Determine the [X, Y] coordinate at the center of the cell enclosing the given text.  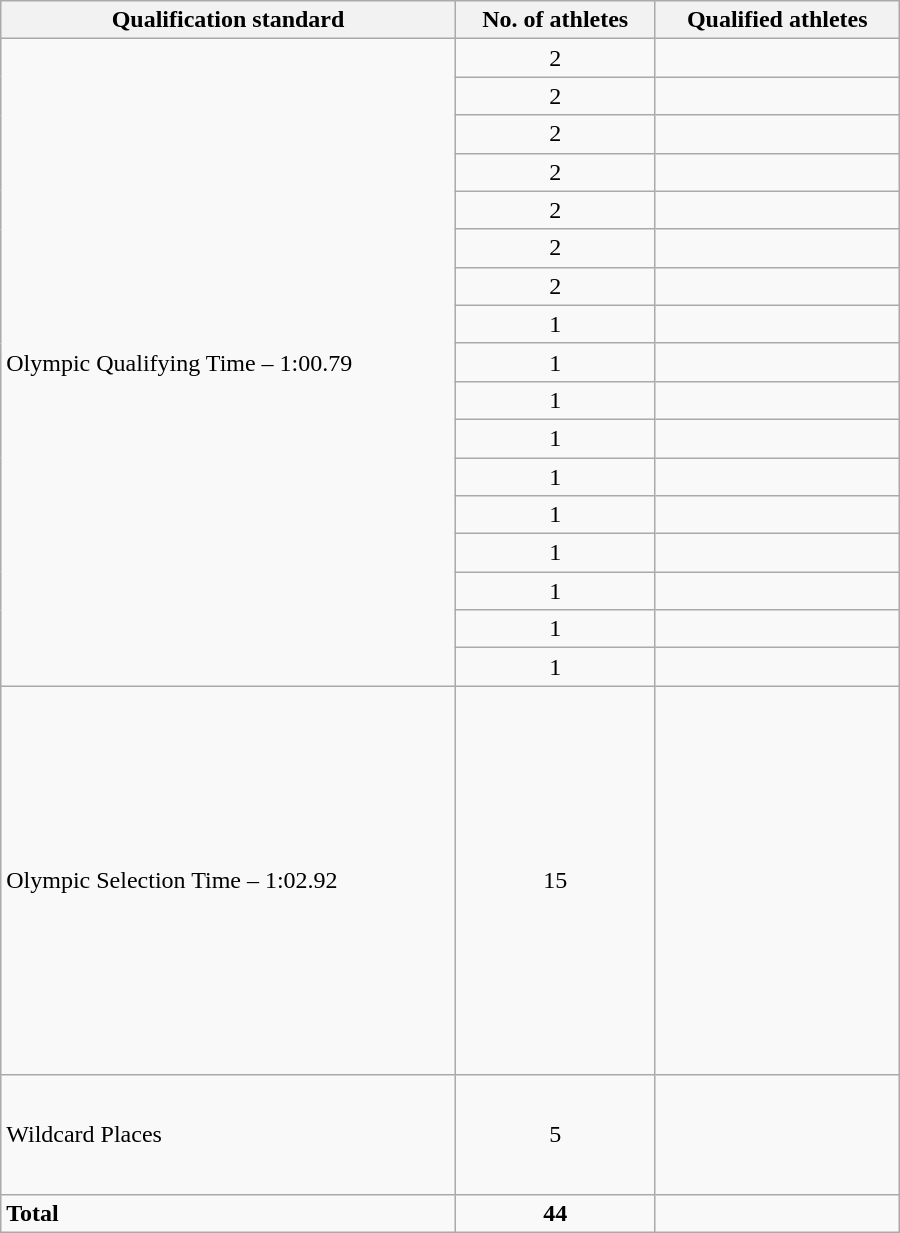
Olympic Qualifying Time – 1:00.79 [228, 362]
Qualification standard [228, 20]
Olympic Selection Time – 1:02.92 [228, 880]
5 [555, 1134]
15 [555, 880]
Wildcard Places [228, 1134]
Total [228, 1213]
Qualified athletes [777, 20]
44 [555, 1213]
No. of athletes [555, 20]
